Capture the cell that displays the provided text and extract its [x, y] central coordinate. 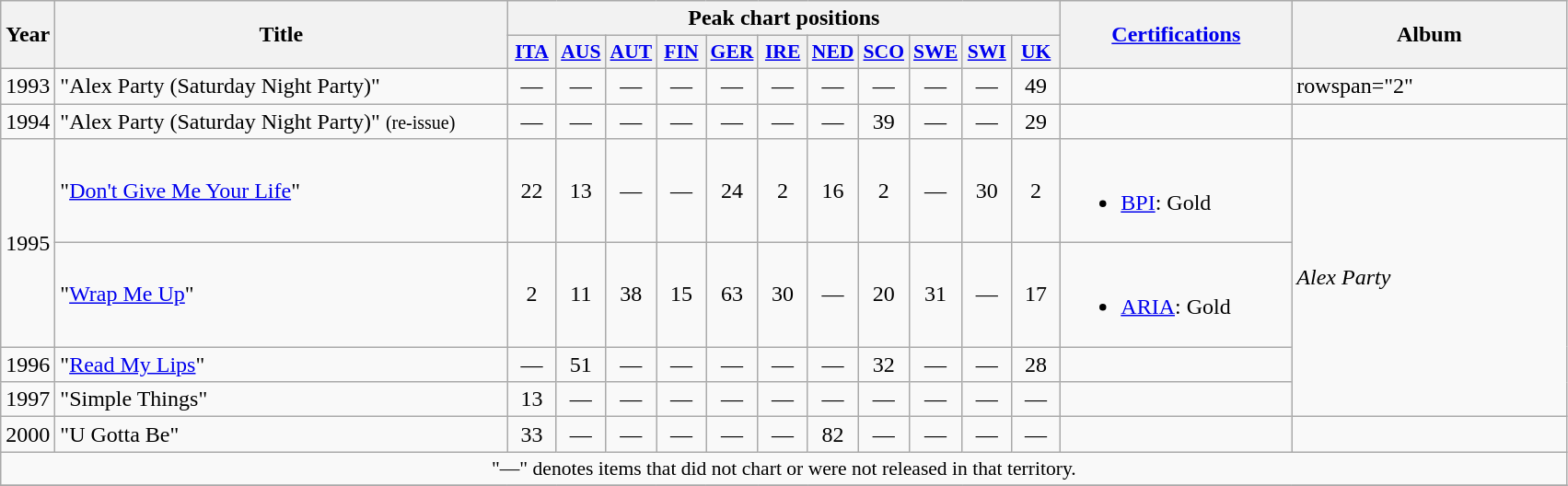
Album [1429, 35]
FIN [681, 52]
"Alex Party (Saturday Night Party)" (re-issue) [282, 121]
Title [282, 35]
Peak chart positions [784, 18]
AUS [580, 52]
IRE [783, 52]
1994 [28, 121]
"U Gotta Be" [282, 434]
"Read My Lips" [282, 364]
28 [1035, 364]
ARIA: Gold [1177, 295]
32 [884, 364]
"—" denotes items that did not chart or were not released in that territory. [784, 469]
ITA [532, 52]
29 [1035, 121]
BPI: Gold [1177, 191]
49 [1035, 86]
1993 [28, 86]
GER [733, 52]
51 [580, 364]
AUT [632, 52]
39 [884, 121]
20 [884, 295]
33 [532, 434]
SWE [935, 52]
rowspan="2" [1429, 86]
82 [833, 434]
15 [681, 295]
11 [580, 295]
1995 [28, 243]
Year [28, 35]
Certifications [1177, 35]
1996 [28, 364]
22 [532, 191]
NED [833, 52]
"Don't Give Me Your Life" [282, 191]
63 [733, 295]
38 [632, 295]
"Simple Things" [282, 399]
2000 [28, 434]
17 [1035, 295]
31 [935, 295]
SCO [884, 52]
Alex Party [1429, 278]
"Alex Party (Saturday Night Party)" [282, 86]
16 [833, 191]
"Wrap Me Up" [282, 295]
SWI [987, 52]
24 [733, 191]
1997 [28, 399]
UK [1035, 52]
